Scan for the cell matching the given text and deliver its (x, y) coordinate at center. 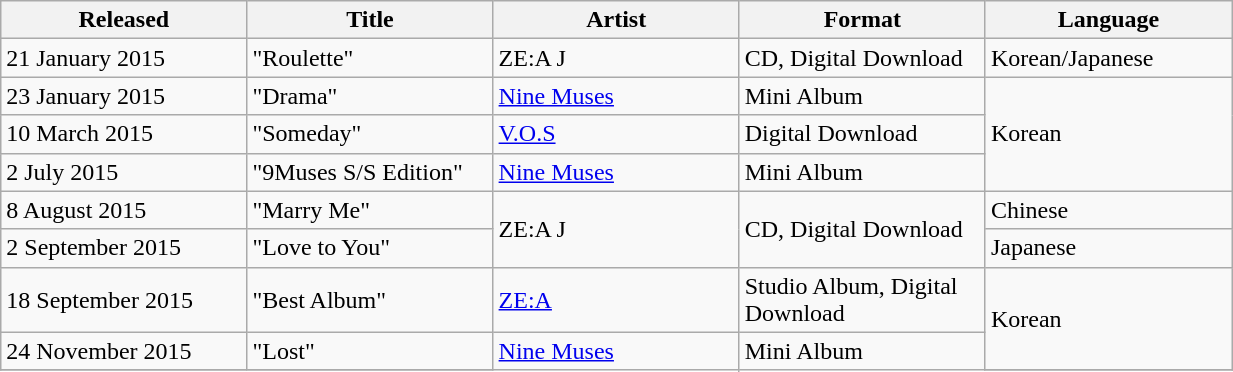
Japanese (1108, 248)
2 September 2015 (124, 248)
Korean/Japanese (1108, 58)
Studio Album, Digital Download (862, 300)
21 January 2015 (124, 58)
ZE:A (616, 300)
"Best Album" (370, 300)
10 March 2015 (124, 134)
"Love to You" (370, 248)
"9Muses S/S Edition" (370, 172)
Digital Download (862, 134)
Chinese (1108, 210)
Artist (616, 20)
8 August 2015 (124, 210)
24 November 2015 (124, 351)
Language (1108, 20)
23 January 2015 (124, 96)
"Roulette" (370, 58)
"Drama" (370, 96)
"Lost" (370, 351)
18 September 2015 (124, 300)
"Someday" (370, 134)
"Marry Me" (370, 210)
V.O.S (616, 134)
Released (124, 20)
Title (370, 20)
Format (862, 20)
2 July 2015 (124, 172)
